Scan for the cell matching the given text and deliver its (X, Y) coordinate at center. 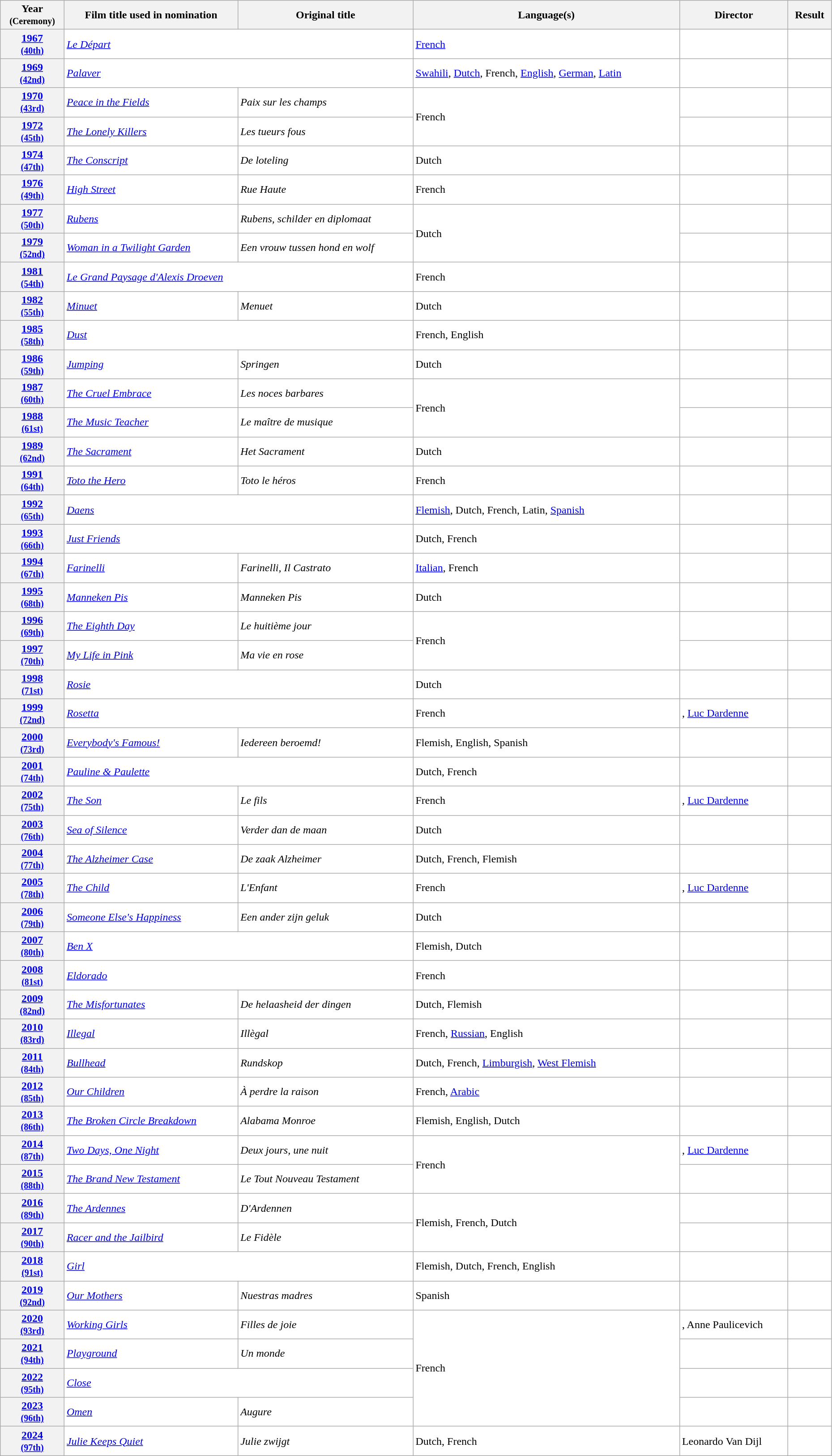
2021(94th) (32, 1354)
1991(64th) (32, 480)
Dutch, Flemish (546, 1005)
1977(50th) (32, 218)
Dust (239, 335)
Rubens (151, 218)
Film title used in nomination (151, 15)
2008(81st) (32, 975)
Palaver (239, 73)
Peace in the Fields (151, 102)
2014(87th) (32, 1150)
The Eighth Day (151, 626)
The Ardennes (151, 1208)
2000(73rd) (32, 743)
Flemish, Dutch, French, Latin, Spanish (546, 510)
1998(71st) (32, 684)
2015(88th) (32, 1179)
French, English (546, 335)
1993(66th) (32, 539)
2001(74th) (32, 771)
1999(72nd) (32, 713)
2006(79th) (32, 917)
Sea of Silence (151, 829)
Flemish, Dutch, French, English (546, 1266)
Julie zwijgt (326, 1441)
Spanish (546, 1295)
2011(84th) (32, 1063)
1986(59th) (32, 364)
1974(47th) (32, 160)
Rue Haute (326, 190)
Everybody's Famous! (151, 743)
Italian, French (546, 568)
Le Grand Paysage d'Alexis Droeven (239, 276)
2022(95th) (32, 1383)
Le Départ (239, 44)
1996(69th) (32, 626)
Daens (239, 510)
, Anne Paulicevich (734, 1325)
Toto the Hero (151, 480)
2002(75th) (32, 801)
Our Children (151, 1091)
Dutch, French, Limburgish, West Flemish (546, 1063)
Close (239, 1383)
Racer and the Jailbird (151, 1237)
Leonardo Van Dijl (734, 1441)
Ben X (239, 947)
Illegal (151, 1033)
Le huitième jour (326, 626)
Ma vie en rose (326, 655)
2003(76th) (32, 829)
Result (810, 15)
Pauline & Paulette (239, 771)
Dutch, French, Flemish (546, 859)
2020(93rd) (32, 1325)
Working Girls (151, 1325)
Verder dan de maan (326, 829)
Girl (239, 1266)
Julie Keeps Quiet (151, 1441)
1987(60th) (32, 394)
Deux jours, une nuit (326, 1150)
L'Enfant (326, 888)
Rosetta (239, 713)
Farinelli (151, 568)
The Son (151, 801)
The Music Teacher (151, 422)
1969(42nd) (32, 73)
Rundskop (326, 1063)
1985(58th) (32, 335)
1994(67th) (32, 568)
Eldorado (239, 975)
Minuet (151, 306)
Nuestras madres (326, 1295)
1970(43rd) (32, 102)
Swahili, Dutch, French, English, German, Latin (546, 73)
The Brand New Testament (151, 1179)
Augure (326, 1412)
1976(49th) (32, 190)
2016(89th) (32, 1208)
1995(68th) (32, 597)
Iedereen beroemd! (326, 743)
Les tueurs fous (326, 132)
Original title (326, 15)
Jumping (151, 364)
2023(96th) (32, 1412)
Menuet (326, 306)
2019(92nd) (32, 1295)
1979(52nd) (32, 248)
Bullhead (151, 1063)
The Alzheimer Case (151, 859)
Flemish, Dutch (546, 947)
Director (734, 15)
2005(78th) (32, 888)
My Life in Pink (151, 655)
1997(70th) (32, 655)
The Child (151, 888)
Een ander zijn geluk (326, 917)
De zaak Alzheimer (326, 859)
Woman in a Twilight Garden (151, 248)
1988(61st) (32, 422)
Le Tout Nouveau Testament (326, 1179)
Filles de joie (326, 1325)
The Conscript (151, 160)
Het Sacrament (326, 452)
Un monde (326, 1354)
Les noces barbares (326, 394)
Een vrouw tussen hond en wolf (326, 248)
Toto le héros (326, 480)
French, Arabic (546, 1091)
2009(82nd) (32, 1005)
Rosie (239, 684)
French, Russian, English (546, 1033)
High Street (151, 190)
2012(85th) (32, 1091)
Le fils (326, 801)
2010(83rd) (32, 1033)
1972(45th) (32, 132)
Two Days, One Night (151, 1150)
1989(62nd) (32, 452)
Springen (326, 364)
Le maître de musique (326, 422)
2013(86th) (32, 1121)
Year(Ceremony) (32, 15)
1992(65th) (32, 510)
1981(54th) (32, 276)
The Cruel Embrace (151, 394)
The Lonely Killers (151, 132)
Flemish, English, Spanish (546, 743)
À perdre la raison (326, 1091)
The Misfortunates (151, 1005)
2004(77th) (32, 859)
Alabama Monroe (326, 1121)
De helaasheid der dingen (326, 1005)
Language(s) (546, 15)
1982(55th) (32, 306)
2007(80th) (32, 947)
1967(40th) (32, 44)
Farinelli, Il Castrato (326, 568)
The Broken Circle Breakdown (151, 1121)
Flemish, French, Dutch (546, 1223)
De loteling (326, 160)
The Sacrament (151, 452)
Flemish, English, Dutch (546, 1121)
2024(97th) (32, 1441)
Just Friends (239, 539)
2018(91st) (32, 1266)
2017(90th) (32, 1237)
Someone Else's Happiness (151, 917)
Le Fidèle (326, 1237)
Our Mothers (151, 1295)
Rubens, schilder en diplomaat (326, 218)
Playground (151, 1354)
D'Ardennen (326, 1208)
Illègal (326, 1033)
Paix sur les champs (326, 102)
Omen (151, 1412)
